Identify which cell holds the provided text, then report its (x, y) central coordinate. 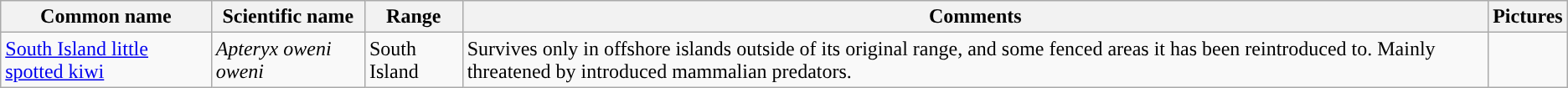
Common name (106, 17)
Comments (975, 17)
Pictures (1528, 17)
Apteryx oweni oweni (288, 60)
South Island (414, 60)
Range (414, 17)
South Island little spotted kiwi (106, 60)
Scientific name (288, 17)
